Return [x, y] of the center of cell containing provided text 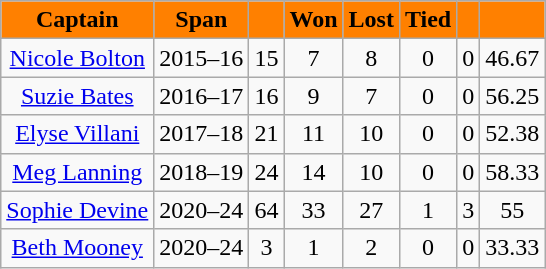
33 [314, 210]
16 [266, 96]
Beth Mooney [78, 248]
2016–17 [202, 96]
Nicole Bolton [78, 58]
Lost [371, 20]
Captain [78, 20]
2 [371, 248]
Span [202, 20]
Suzie Bates [78, 96]
21 [266, 134]
Won [314, 20]
2017–18 [202, 134]
15 [266, 58]
64 [266, 210]
24 [266, 172]
14 [314, 172]
46.67 [512, 58]
2015–16 [202, 58]
Elyse Villani [78, 134]
58.33 [512, 172]
33.33 [512, 248]
52.38 [512, 134]
27 [371, 210]
9 [314, 96]
55 [512, 210]
56.25 [512, 96]
Tied [428, 20]
11 [314, 134]
8 [371, 58]
Meg Lanning [78, 172]
2018–19 [202, 172]
Sophie Devine [78, 210]
